For the text-containing cell, return its midpoint in [x, y] coordinate format. 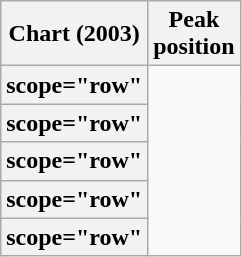
Chart (2003) [74, 34]
Peakposition [194, 34]
